Determine the (x, y) coordinate at the center of the cell enclosing the given text.  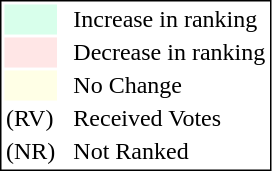
Increase in ranking (170, 19)
Not Ranked (170, 151)
No Change (170, 85)
(NR) (30, 151)
(RV) (30, 119)
Received Votes (170, 119)
Decrease in ranking (170, 53)
